Search for the cell housing the specified text and yield its (x, y) center coordinate. 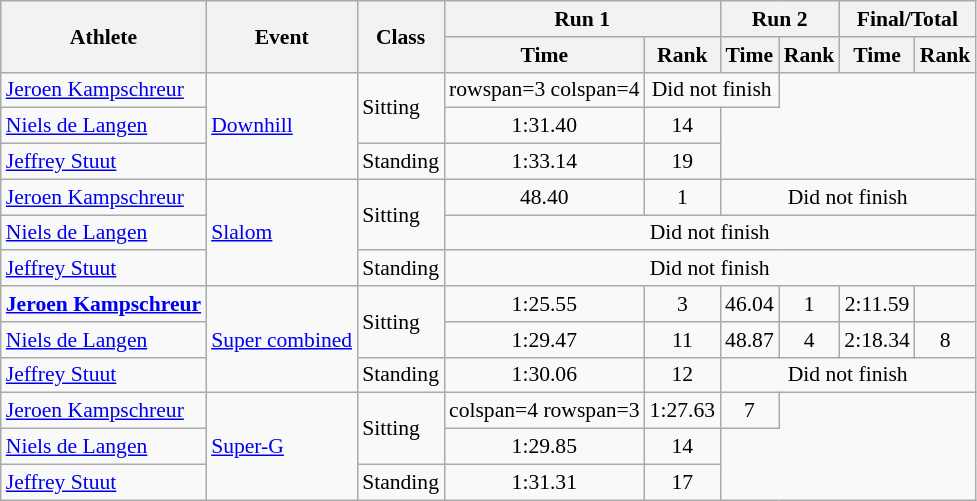
rowspan=3 colspan=4 (544, 90)
colspan=4 rowspan=3 (544, 411)
1:31.40 (544, 126)
Class (400, 36)
1:31.31 (544, 482)
Super-G (282, 446)
46.04 (750, 304)
2:18.34 (876, 340)
12 (682, 375)
Super combined (282, 340)
Downhill (282, 126)
11 (682, 340)
4 (810, 340)
Run 2 (780, 19)
Athlete (104, 36)
Event (282, 36)
1:30.06 (544, 375)
48.87 (750, 340)
Run 1 (582, 19)
1:25.55 (544, 304)
3 (682, 304)
Slalom (282, 232)
19 (682, 162)
48.40 (544, 197)
2:11.59 (876, 304)
8 (946, 340)
Final/Total (907, 19)
1:27.63 (682, 411)
1:29.85 (544, 447)
1:33.14 (544, 162)
1:29.47 (544, 340)
17 (682, 482)
7 (750, 411)
